Extract the [X, Y] coordinate from the center of the cell holding the provided text.  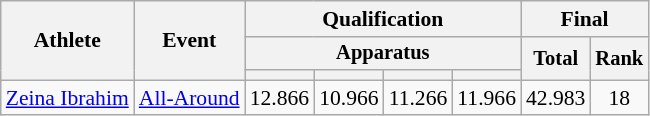
All-Around [190, 98]
18 [619, 98]
Apparatus [383, 54]
10.966 [348, 98]
Rank [619, 58]
Qualification [383, 19]
11.966 [486, 98]
Final [584, 19]
11.266 [418, 98]
Zeina Ibrahim [68, 98]
12.866 [280, 98]
Total [556, 58]
42.983 [556, 98]
Athlete [68, 40]
Event [190, 40]
